Pinpoint the cell where the given text exists, returning its (X, Y) midpoint coordinate. 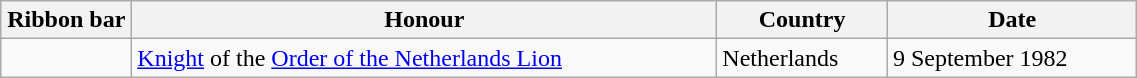
Date (1012, 20)
Honour (424, 20)
Ribbon bar (66, 20)
Knight of the Order of the Netherlands Lion (424, 58)
Country (802, 20)
9 September 1982 (1012, 58)
Netherlands (802, 58)
